Capture the cell that displays the provided text and extract its (X, Y) central coordinate. 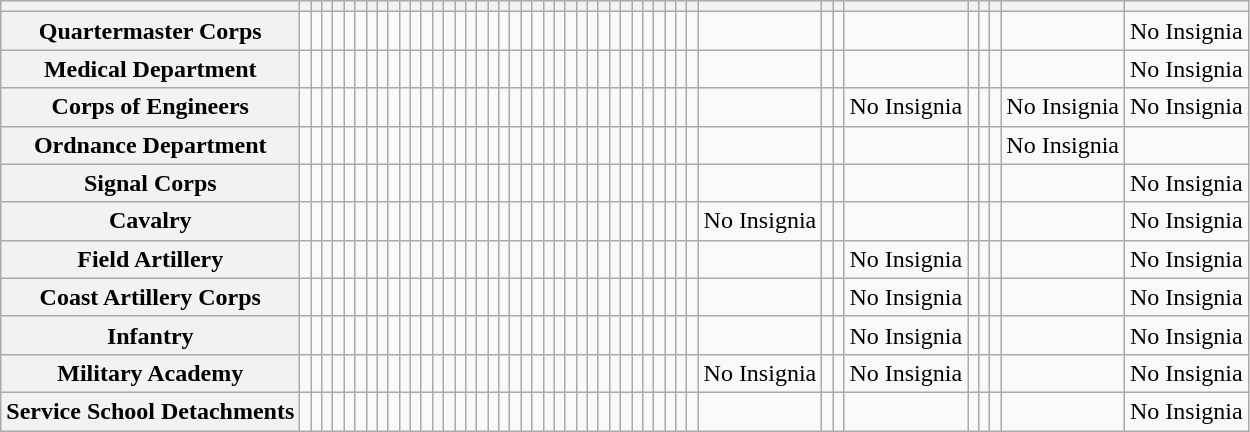
Quartermaster Corps (150, 31)
Cavalry (150, 221)
Infantry (150, 335)
Coast Artillery Corps (150, 297)
Signal Corps (150, 183)
Medical Department (150, 69)
Military Academy (150, 373)
Service School Detachments (150, 411)
Ordnance Department (150, 145)
Field Artillery (150, 259)
Corps of Engineers (150, 107)
